For the text-containing cell, return its midpoint in (x, y) coordinate format. 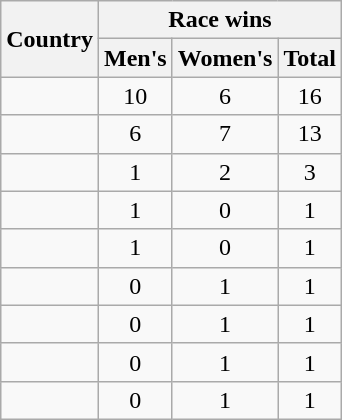
Country (50, 39)
7 (225, 134)
Women's (225, 58)
16 (310, 96)
13 (310, 134)
2 (225, 172)
Race wins (220, 20)
10 (135, 96)
Men's (135, 58)
3 (310, 172)
Total (310, 58)
